Output the [x, y] coordinate of the center of the cell containing the given text.  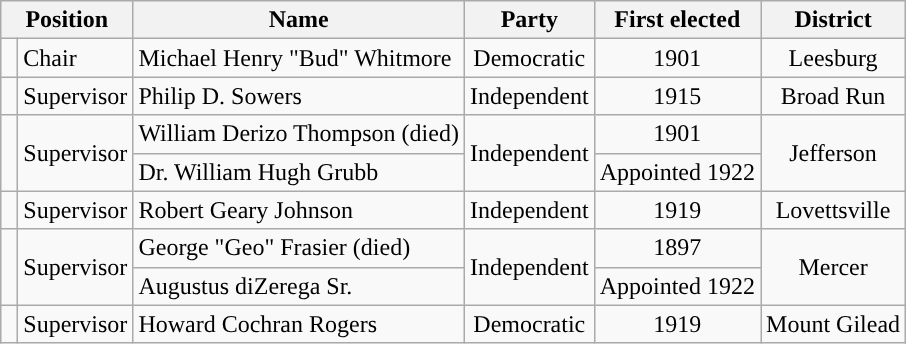
Mercer [834, 267]
Michael Henry "Bud" Whitmore [299, 58]
William Derizo Thompson (died) [299, 134]
1915 [677, 96]
Position [67, 20]
Lovettsville [834, 210]
District [834, 20]
Augustus diZerega Sr. [299, 286]
Robert Geary Johnson [299, 210]
Mount Gilead [834, 324]
Broad Run [834, 96]
Dr. William Hugh Grubb [299, 172]
Party [529, 20]
Name [299, 20]
George "Geo" Frasier (died) [299, 248]
Philip D. Sowers [299, 96]
Jefferson [834, 153]
Leesburg [834, 58]
Chair [76, 58]
Howard Cochran Rogers [299, 324]
First elected [677, 20]
1897 [677, 248]
